From the cell containing the given text, extract its center point as [x, y] coordinate. 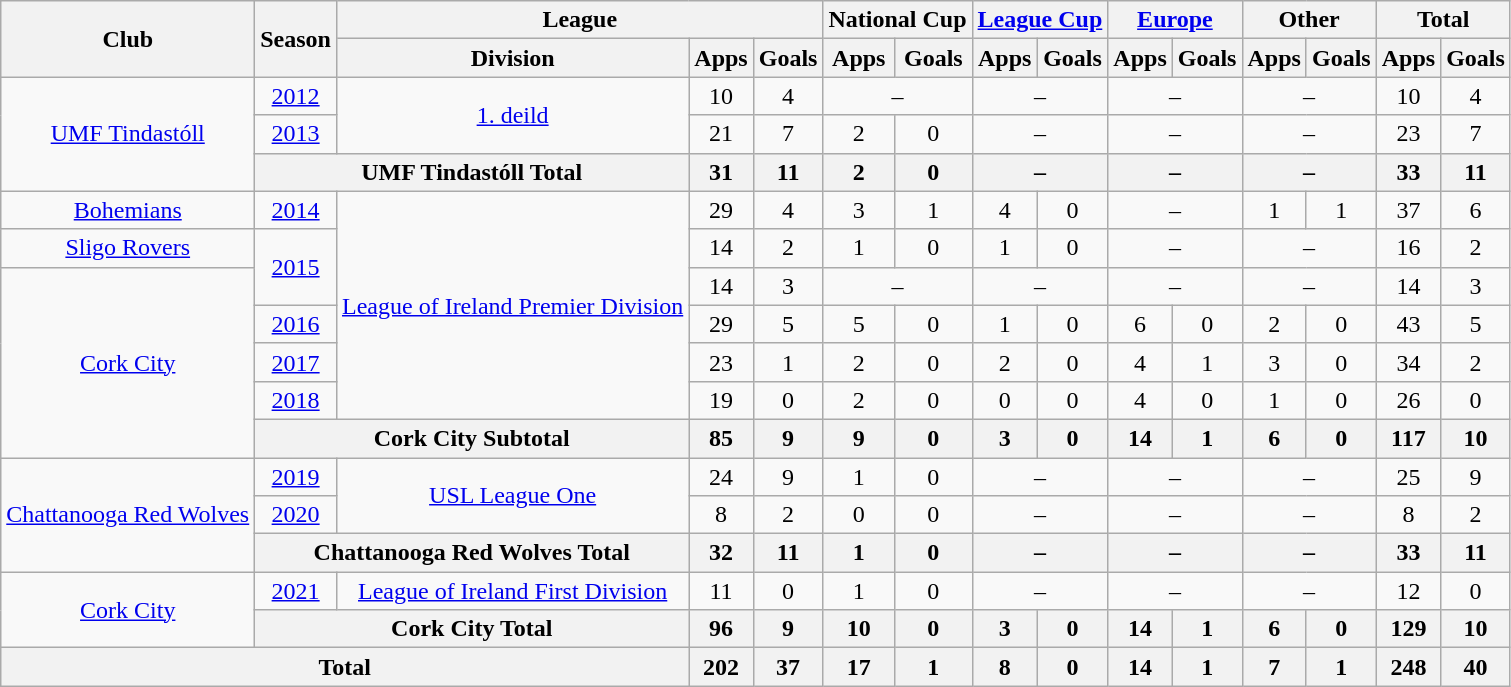
2015 [296, 267]
129 [1408, 629]
National Cup [898, 20]
43 [1408, 324]
2018 [296, 400]
32 [721, 553]
Europe [1175, 20]
19 [721, 400]
2021 [296, 591]
Chattanooga Red Wolves Total [472, 553]
21 [721, 134]
2012 [296, 96]
Season [296, 39]
40 [1476, 667]
34 [1408, 362]
UMF Tindastóll [128, 134]
16 [1408, 248]
31 [721, 172]
2020 [296, 515]
2013 [296, 134]
Bohemians [128, 210]
96 [721, 629]
League Cup [1040, 20]
Chattanooga Red Wolves [128, 515]
85 [721, 438]
12 [1408, 591]
2016 [296, 324]
Division [512, 58]
1. deild [512, 115]
17 [859, 667]
Cork City Total [472, 629]
2019 [296, 477]
2017 [296, 362]
Sligo Rovers [128, 248]
117 [1408, 438]
Cork City Subtotal [472, 438]
25 [1408, 477]
UMF Tindastóll Total [472, 172]
League of Ireland First Division [512, 591]
Other [1309, 20]
Club [128, 39]
2014 [296, 210]
202 [721, 667]
USL League One [512, 496]
26 [1408, 400]
24 [721, 477]
League [579, 20]
League of Ireland Premier Division [512, 305]
248 [1408, 667]
